Provide the [X, Y] coordinate of the cell's center where the given text is located.  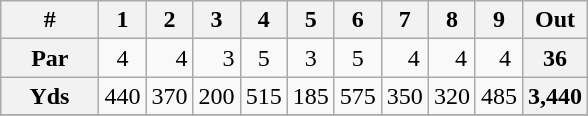
370 [170, 96]
320 [452, 96]
8 [452, 20]
Yds [50, 96]
440 [122, 96]
185 [310, 96]
6 [358, 20]
1 [122, 20]
200 [216, 96]
36 [556, 58]
Out [556, 20]
575 [358, 96]
3,440 [556, 96]
485 [498, 96]
# [50, 20]
350 [404, 96]
515 [264, 96]
7 [404, 20]
2 [170, 20]
9 [498, 20]
Par [50, 58]
